Scan for the cell matching the given text and deliver its (x, y) coordinate at center. 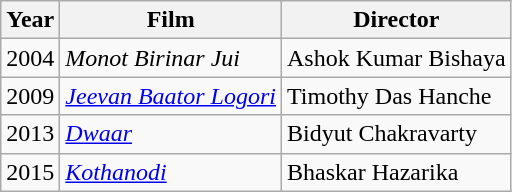
2015 (30, 172)
2004 (30, 58)
2009 (30, 96)
Director (397, 20)
Bhaskar Hazarika (397, 172)
Year (30, 20)
Jeevan Baator Logori (171, 96)
Monot Birinar Jui (171, 58)
Timothy Das Hanche (397, 96)
Bidyut Chakravarty (397, 134)
2013 (30, 134)
Film (171, 20)
Dwaar (171, 134)
Kothanodi (171, 172)
Ashok Kumar Bishaya (397, 58)
